For the text-containing cell, return its midpoint in (x, y) coordinate format. 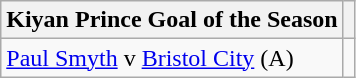
Kiyan Prince Goal of the Season (172, 20)
Paul Smyth v Bristol City (A) (172, 58)
